Return [x, y] of the center of cell containing provided text 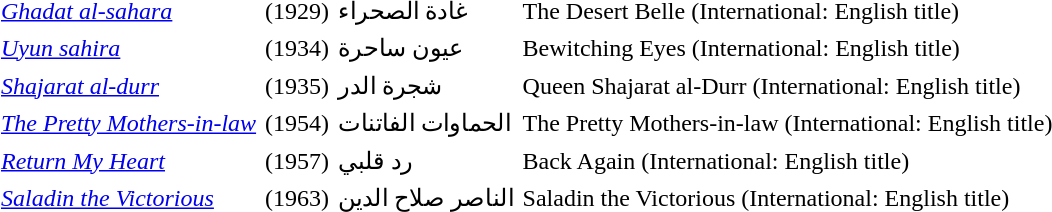
رد قلبي [426, 160]
(1954) [297, 123]
(1935) [297, 85]
(1957) [297, 160]
الحماوات الفاتنات [426, 123]
شجرة الدر [426, 85]
(1934) [297, 47]
عيون ساحرة [426, 47]
